Provide the (X, Y) coordinate of the cell's center where the given text is located.  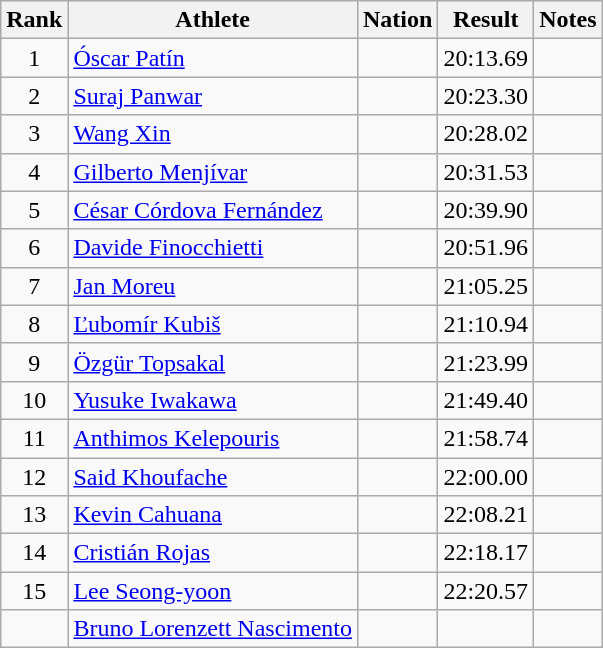
6 (34, 248)
Cristián Rojas (213, 553)
21:58.74 (486, 438)
César Córdova Fernández (213, 210)
8 (34, 324)
Result (486, 20)
22:08.21 (486, 515)
21:05.25 (486, 286)
14 (34, 553)
21:10.94 (486, 324)
Rank (34, 20)
Lee Seong-yoon (213, 591)
3 (34, 134)
Suraj Panwar (213, 96)
Yusuke Iwakawa (213, 400)
13 (34, 515)
Özgür Topsakal (213, 362)
Nation (397, 20)
22:18.17 (486, 553)
Bruno Lorenzett Nascimento (213, 629)
Anthimos Kelepouris (213, 438)
Said Khoufache (213, 477)
Ľubomír Kubiš (213, 324)
11 (34, 438)
4 (34, 172)
20:31.53 (486, 172)
20:51.96 (486, 248)
22:20.57 (486, 591)
20:23.30 (486, 96)
21:23.99 (486, 362)
2 (34, 96)
Athlete (213, 20)
9 (34, 362)
5 (34, 210)
Kevin Cahuana (213, 515)
Gilberto Menjívar (213, 172)
10 (34, 400)
15 (34, 591)
Notes (568, 20)
Wang Xin (213, 134)
7 (34, 286)
12 (34, 477)
20:39.90 (486, 210)
Óscar Patín (213, 58)
Davide Finocchietti (213, 248)
20:28.02 (486, 134)
22:00.00 (486, 477)
Jan Moreu (213, 286)
21:49.40 (486, 400)
1 (34, 58)
20:13.69 (486, 58)
